Return [X, Y] of the center of cell containing provided text 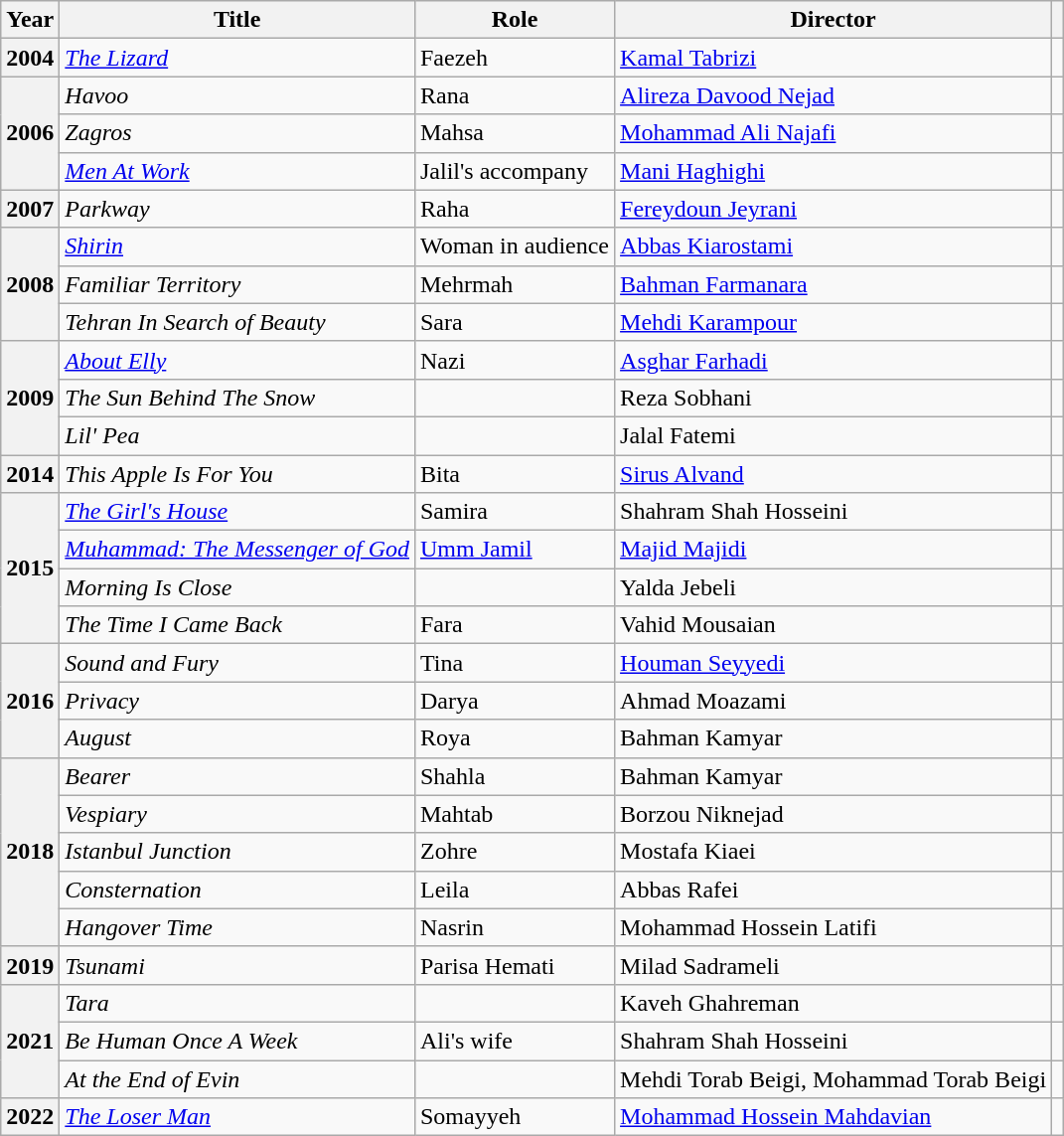
Rana [515, 95]
Fara [515, 625]
Privacy [237, 701]
Jalal Fatemi [834, 435]
Fereydoun Jeyrani [834, 209]
2021 [30, 1041]
Shahla [515, 776]
Men At Work [237, 171]
Reza Sobhani [834, 398]
Bita [515, 474]
At the End of Evin [237, 1078]
Alireza Davood Nejad [834, 95]
2007 [30, 209]
Tehran In Search of Beauty [237, 322]
2015 [30, 568]
Sirus Alvand [834, 474]
Borzou Niknejad [834, 814]
Bahman Farmanara [834, 284]
This Apple Is For You [237, 474]
Mohammad Hossein Latifi [834, 927]
Shirin [237, 246]
August [237, 738]
Parkway [237, 209]
Mohammad Ali Najafi [834, 133]
2009 [30, 398]
2008 [30, 284]
Mahtab [515, 814]
Mahsa [515, 133]
Milad Sadrameli [834, 965]
Samira [515, 512]
Role [515, 20]
Mostafa Kiaei [834, 852]
Somayyeh [515, 1117]
Istanbul Junction [237, 852]
Houman Seyyedi [834, 663]
2018 [30, 852]
Abbas Rafei [834, 890]
Morning Is Close [237, 587]
Darya [515, 701]
Vespiary [237, 814]
Sara [515, 322]
Vahid Mousaian [834, 625]
Mohammad Hossein Mahdavian [834, 1117]
Lil' Pea [237, 435]
The Time I Came Back [237, 625]
Kaveh Ghahreman [834, 1003]
Kamal Tabrizi [834, 58]
Zagros [237, 133]
Jalil's accompany [515, 171]
Tina [515, 663]
Bearer [237, 776]
Parisa Hemati [515, 965]
Abbas Kiarostami [834, 246]
Asghar Farhadi [834, 360]
Ahmad Moazami [834, 701]
Consternation [237, 890]
Woman in audience [515, 246]
The Sun Behind The Snow [237, 398]
Ali's wife [515, 1041]
2019 [30, 965]
2004 [30, 58]
2014 [30, 474]
Familiar Territory [237, 284]
The Loser Man [237, 1117]
Mehdi Torab Beigi, Mohammad Torab Beigi [834, 1078]
Leila [515, 890]
Mehrmah [515, 284]
The Girl's House [237, 512]
Majid Majidi [834, 550]
Mani Haghighi [834, 171]
The Lizard [237, 58]
Roya [515, 738]
Raha [515, 209]
Title [237, 20]
Muhammad: The Messenger of God [237, 550]
Umm Jamil [515, 550]
Director [834, 20]
Sound and Fury [237, 663]
Yalda Jebeli [834, 587]
Mehdi Karampour [834, 322]
Year [30, 20]
2016 [30, 701]
Hangover Time [237, 927]
Tara [237, 1003]
Tsunami [237, 965]
Be Human Once A Week [237, 1041]
Nazi [515, 360]
Zohre [515, 852]
2006 [30, 133]
2022 [30, 1117]
Havoo [237, 95]
Nasrin [515, 927]
About Elly [237, 360]
Faezeh [515, 58]
